Identify which cell holds the provided text, then report its (x, y) central coordinate. 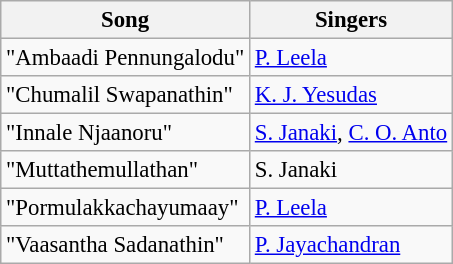
"Chumalil Swapanathin" (126, 95)
"Pormulakkachayumaay" (126, 208)
K. J. Yesudas (350, 95)
Song (126, 20)
S. Janaki (350, 170)
Singers (350, 20)
S. Janaki, C. O. Anto (350, 133)
"Innale Njaanoru" (126, 133)
P. Jayachandran (350, 245)
"Vaasantha Sadanathin" (126, 245)
"Ambaadi Pennungalodu" (126, 58)
"Muttathemullathan" (126, 170)
